Locate the cell with the specified text and output its [X, Y] center coordinate. 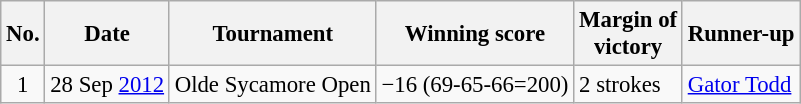
2 strokes [628, 85]
Date [107, 34]
Tournament [272, 34]
−16 (69-65-66=200) [475, 85]
Olde Sycamore Open [272, 85]
No. [23, 34]
Gator Todd [740, 85]
Runner-up [740, 34]
28 Sep 2012 [107, 85]
Margin ofvictory [628, 34]
Winning score [475, 34]
1 [23, 85]
